Provide the (x, y) coordinate of the cell's center where the given text is located.  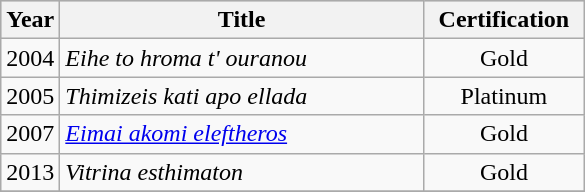
Certification (504, 20)
Year (30, 20)
2013 (30, 172)
2005 (30, 96)
Vitrina esthimaton (242, 172)
Platinum (504, 96)
2004 (30, 58)
Thimizeis kati apo ellada (242, 96)
Title (242, 20)
Eimai akomi eleftheros (242, 134)
2007 (30, 134)
Eihe to hroma t' ouranou (242, 58)
